Find where the given text appears and provide that cell's center as (X, Y) coordinate. 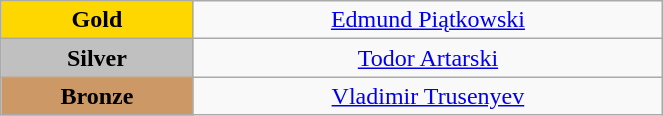
Todor Artarski (428, 58)
Gold (97, 20)
Vladimir Trusenyev (428, 96)
Edmund Piątkowski (428, 20)
Silver (97, 58)
Bronze (97, 96)
